Capture the cell that displays the provided text and extract its [X, Y] central coordinate. 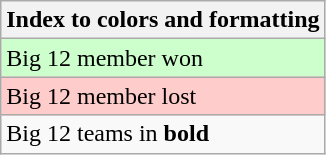
Big 12 member won [163, 58]
Big 12 member lost [163, 96]
Big 12 teams in bold [163, 134]
Index to colors and formatting [163, 20]
